From the cell containing the given text, extract its center point as [X, Y] coordinate. 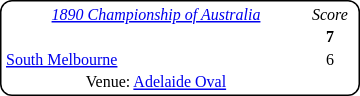
Score [330, 14]
6 [330, 60]
7 [330, 37]
1890 Championship of Australia [156, 14]
Venue: Adelaide Oval [156, 82]
South Melbourne [156, 60]
